Find where the given text appears and provide that cell's center as (x, y) coordinate. 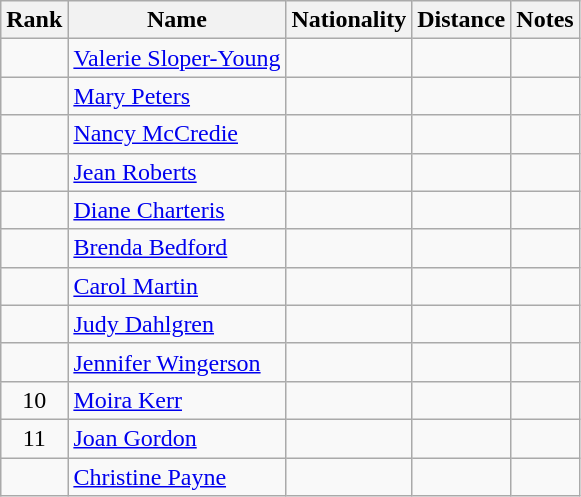
Joan Gordon (177, 438)
Distance (462, 20)
Jean Roberts (177, 172)
Carol Martin (177, 286)
Brenda Bedford (177, 248)
10 (34, 400)
Notes (545, 20)
Nancy McCredie (177, 134)
Jennifer Wingerson (177, 362)
Diane Charteris (177, 210)
Christine Payne (177, 477)
Judy Dahlgren (177, 324)
Moira Kerr (177, 400)
Rank (34, 20)
Mary Peters (177, 96)
Name (177, 20)
Nationality (349, 20)
Valerie Sloper-Young (177, 58)
11 (34, 438)
